Determine the (X, Y) coordinate at the center of the cell enclosing the given text.  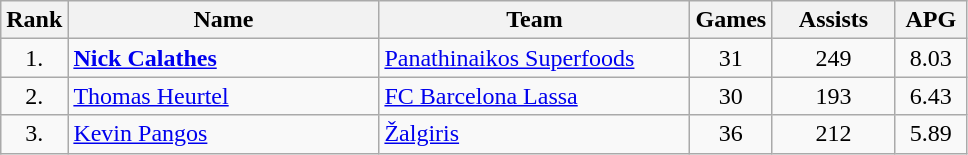
Rank (34, 20)
Thomas Heurtel (224, 96)
1. (34, 58)
3. (34, 134)
212 (834, 134)
5.89 (930, 134)
Team (534, 20)
36 (731, 134)
Nick Calathes (224, 58)
31 (731, 58)
Žalgiris (534, 134)
193 (834, 96)
Panathinaikos Superfoods (534, 58)
APG (930, 20)
Name (224, 20)
249 (834, 58)
FC Barcelona Lassa (534, 96)
6.43 (930, 96)
2. (34, 96)
Assists (834, 20)
8.03 (930, 58)
30 (731, 96)
Games (731, 20)
Kevin Pangos (224, 134)
